Identify which cell holds the provided text, then report its [x, y] central coordinate. 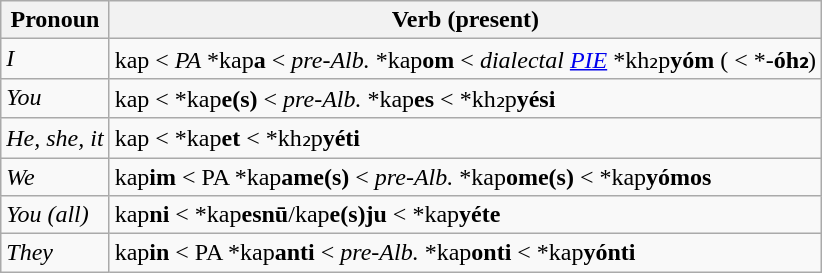
kapni < *kapesnū/kape(s)ju < *kapyéte [465, 215]
kap < *kape(s) < pre-Alb. *kapes < *kh₂pyési [465, 98]
You [55, 98]
We [55, 177]
They [55, 253]
You (all) [55, 215]
kapim < PA *kapame(s) < pre-Alb. *kapome(s) < *kapyómos [465, 177]
Verb (present) [465, 20]
I [55, 59]
He, she, it [55, 138]
kapin < PA *kapanti < pre-Alb. *kaponti < *kapyónti [465, 253]
kap < PA *kapa < pre-Alb. *kapom < dialectal PIE *kh₂pyóm ( < *-óh₂) [465, 59]
Pronoun [55, 20]
kap < *kapet < *kh₂pyéti [465, 138]
